Identify which cell holds the provided text, then report its [x, y] central coordinate. 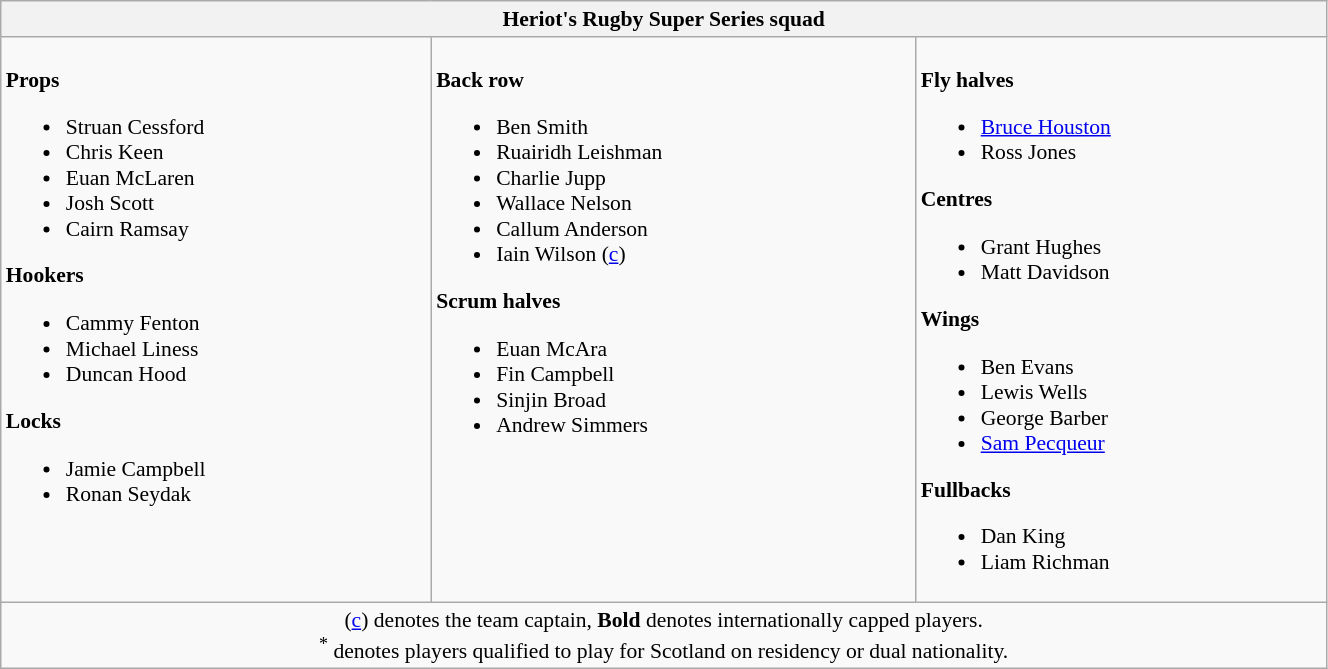
Props Struan Cessford Chris Keen Euan McLaren Josh Scott Cairn RamsayHookers Cammy Fenton Michael Liness Duncan HoodLocks Jamie Campbell Ronan Seydak [216, 320]
Heriot's Rugby Super Series squad [664, 19]
